Detect which cell encompasses the target text, then output its [x, y] center coordinate. 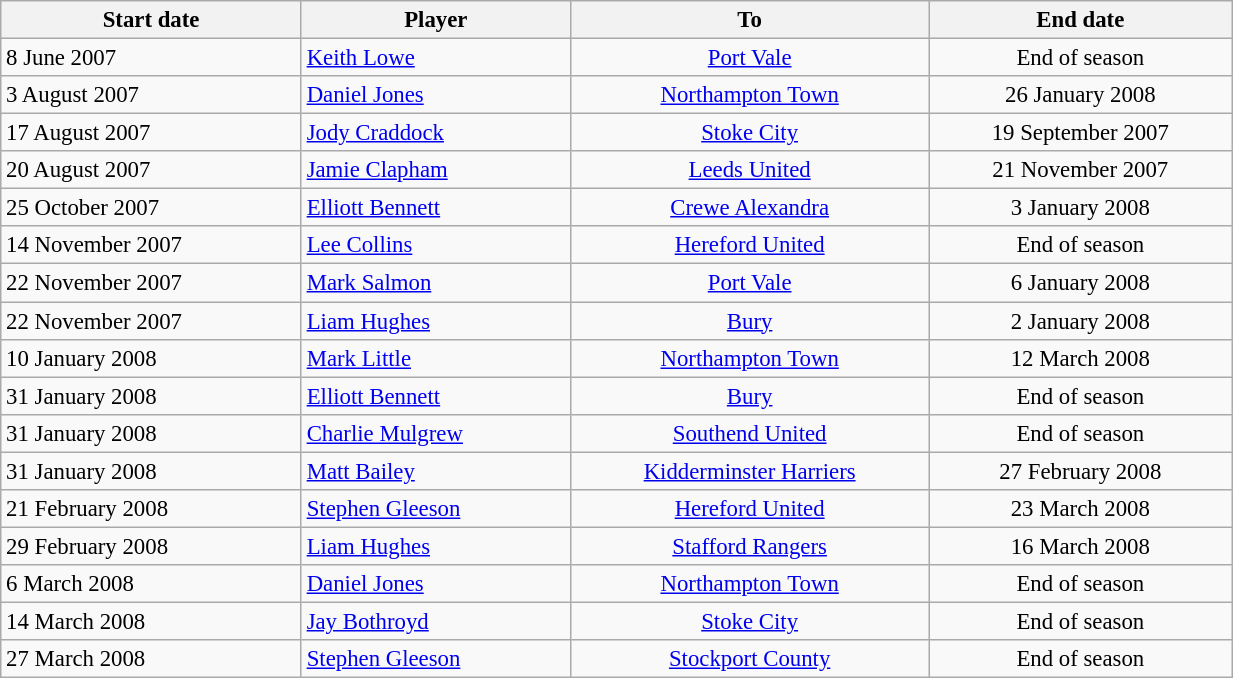
Keith Lowe [436, 58]
Kidderminster Harriers [750, 471]
Stafford Rangers [750, 546]
17 August 2007 [152, 133]
20 August 2007 [152, 170]
To [750, 20]
21 November 2007 [1080, 170]
Start date [152, 20]
Jody Craddock [436, 133]
Charlie Mulgrew [436, 433]
6 March 2008 [152, 584]
8 June 2007 [152, 58]
Lee Collins [436, 245]
14 March 2008 [152, 621]
End date [1080, 20]
Stockport County [750, 659]
12 March 2008 [1080, 358]
2 January 2008 [1080, 321]
19 September 2007 [1080, 133]
Jay Bothroyd [436, 621]
Mark Little [436, 358]
25 October 2007 [152, 208]
Southend United [750, 433]
Matt Bailey [436, 471]
Crewe Alexandra [750, 208]
Leeds United [750, 170]
29 February 2008 [152, 546]
Player [436, 20]
16 March 2008 [1080, 546]
21 February 2008 [152, 509]
3 August 2007 [152, 95]
14 November 2007 [152, 245]
23 March 2008 [1080, 509]
27 February 2008 [1080, 471]
Jamie Clapham [436, 170]
Mark Salmon [436, 283]
6 January 2008 [1080, 283]
26 January 2008 [1080, 95]
3 January 2008 [1080, 208]
27 March 2008 [152, 659]
10 January 2008 [152, 358]
